Return (X, Y) of the center of cell containing provided text 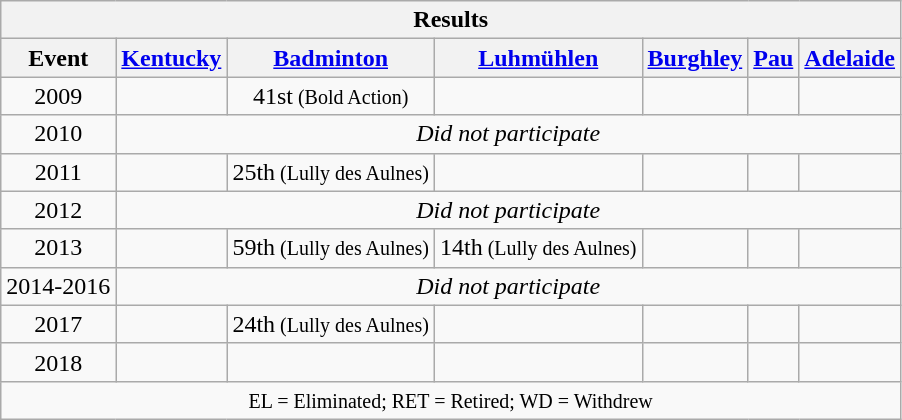
EL = Eliminated; RET = Retired; WD = Withdrew (451, 400)
Burghley (695, 58)
Event (58, 58)
2014-2016 (58, 286)
Badminton (331, 58)
24th (Lully des Aulnes) (331, 324)
2013 (58, 248)
Pau (774, 58)
2018 (58, 362)
Kentucky (172, 58)
2010 (58, 134)
2017 (58, 324)
2009 (58, 96)
2011 (58, 172)
Luhmühlen (538, 58)
Adelaide (850, 58)
25th (Lully des Aulnes) (331, 172)
2012 (58, 210)
41st (Bold Action) (331, 96)
59th (Lully des Aulnes) (331, 248)
14th (Lully des Aulnes) (538, 248)
Results (451, 20)
